Identify which cell holds the provided text, then report its [x, y] central coordinate. 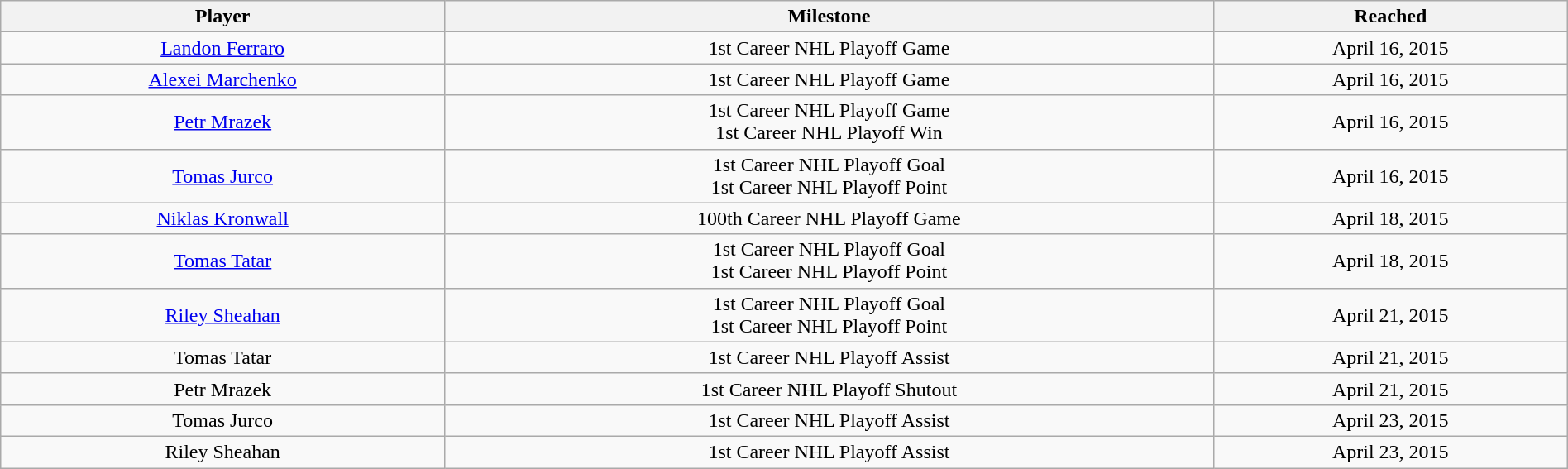
Niklas Kronwall [223, 218]
Milestone [829, 17]
Alexei Marchenko [223, 79]
100th Career NHL Playoff Game [829, 218]
Reached [1390, 17]
Player [223, 17]
1st Career NHL Playoff Game1st Career NHL Playoff Win [829, 122]
Landon Ferraro [223, 48]
1st Career NHL Playoff Shutout [829, 389]
